Detect which cell encompasses the target text, then output its (x, y) center coordinate. 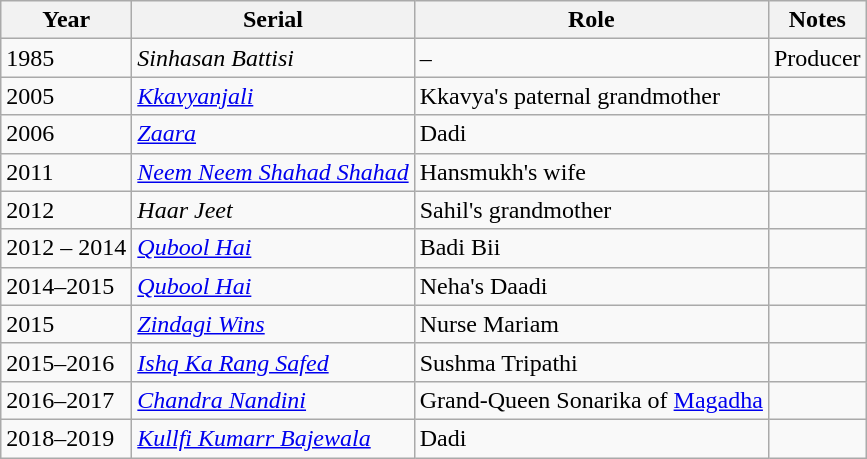
Badi Bii (591, 248)
2012 (66, 210)
Role (591, 20)
2015 (66, 324)
Notes (817, 20)
Hansmukh's wife (591, 172)
Kkavya's paternal grandmother (591, 96)
2018–2019 (66, 438)
2016–2017 (66, 400)
Year (66, 20)
Kkavyanjali (273, 96)
Zindagi Wins (273, 324)
2014–2015 (66, 286)
1985 (66, 58)
Kullfi Kumarr Bajewala (273, 438)
Sinhasan Battisi (273, 58)
Zaara (273, 134)
2012 – 2014 (66, 248)
Sushma Tripathi (591, 362)
2005 (66, 96)
Ishq Ka Rang Safed (273, 362)
Sahil's grandmother (591, 210)
Haar Jeet (273, 210)
Chandra Nandini (273, 400)
Nurse Mariam (591, 324)
2011 (66, 172)
Grand-Queen Sonarika of Magadha (591, 400)
Serial (273, 20)
Producer (817, 58)
Neha's Daadi (591, 286)
Neem Neem Shahad Shahad (273, 172)
– (591, 58)
2006 (66, 134)
2015–2016 (66, 362)
